For the text-containing cell, return its midpoint in [x, y] coordinate format. 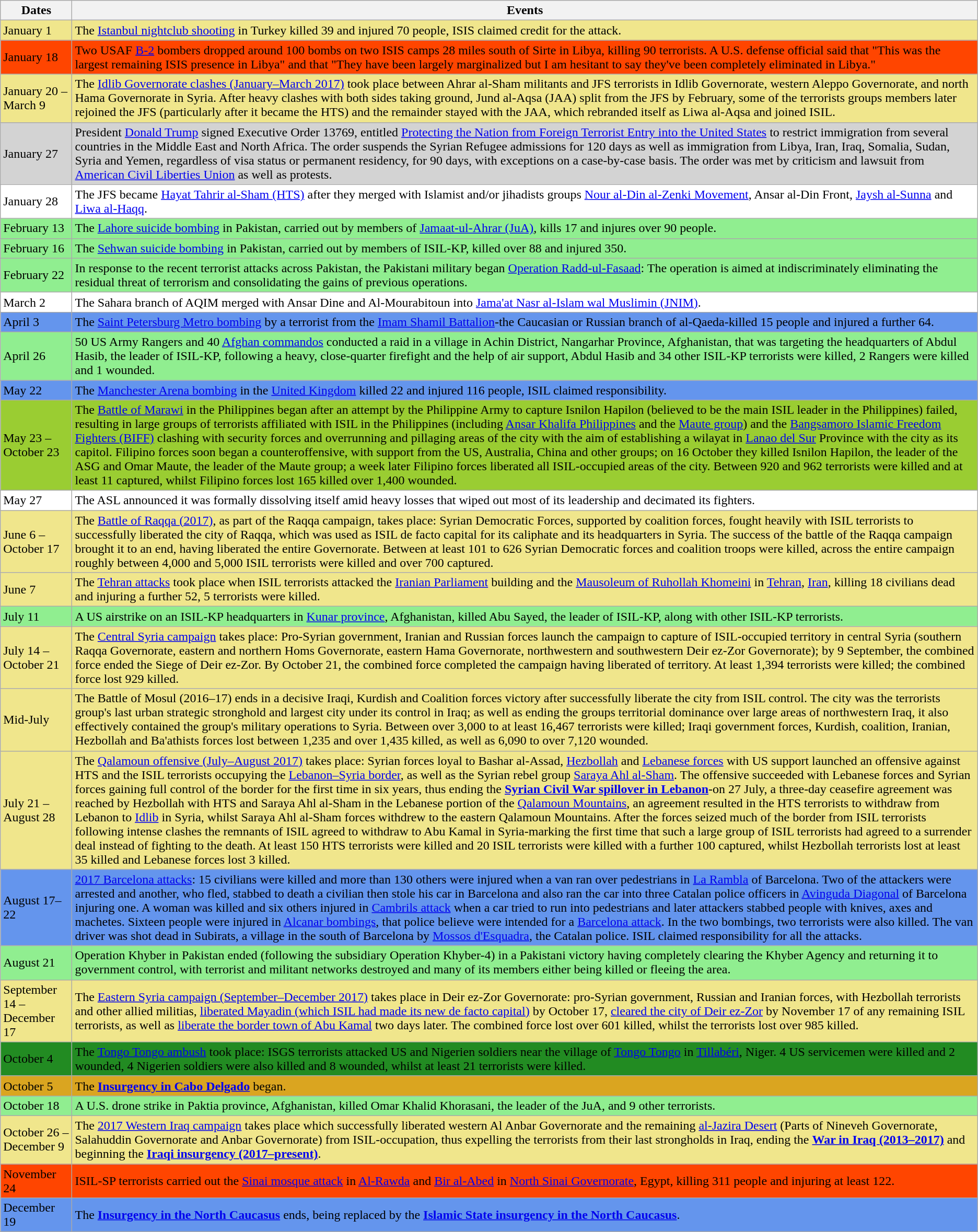
February 13 [37, 228]
November 24 [37, 1181]
January 28 [37, 202]
May 23 – October 23 [37, 445]
The Sehwan suicide bombing in Pakistan, carried out by members of ISIL-KP, killed over 88 and injured 350. [525, 248]
April 3 [37, 322]
A U.S. drone strike in Paktia province, Afghanistan, killed Omar Khalid Khorasani, the leader of the JuA, and 9 other terrorists. [525, 1106]
June 6 – October 17 [37, 541]
May 22 [37, 390]
October 26 – December 9 [37, 1140]
January 27 [37, 154]
The Manchester Arena bombing in the United Kingdom killed 22 and injured 116 people, ISIL claimed responsibility. [525, 390]
February 16 [37, 248]
The Insurgency in the North Caucasus ends, being replaced by the Islamic State insurgency in the North Caucasus. [525, 1215]
The Sahara branch of AQIM merged with Ansar Dine and Al-Mourabitoun into Jama'at Nasr al-Islam wal Muslimin (JNIM). [525, 302]
September 14 – December 17 [37, 1010]
October 5 [37, 1086]
June 7 [37, 589]
December 19 [37, 1215]
August 21 [37, 962]
October 18 [37, 1106]
April 26 [37, 356]
January 1 [37, 30]
March 2 [37, 302]
May 27 [37, 501]
January 18 [37, 57]
October 4 [37, 1059]
February 22 [37, 275]
Events [525, 10]
July 11 [37, 617]
August 17–22 [37, 908]
July 21 – August 28 [37, 810]
January 20 – March 9 [37, 98]
The Insurgency in Cabo Delgado began. [525, 1086]
The ASL announced it was formally dissolving itself amid heavy losses that wiped out most of its leadership and decimated its fighters. [525, 501]
Mid-July [37, 720]
The Istanbul nightclub shooting in Turkey killed 39 and injured 70 people, ISIS claimed credit for the attack. [525, 30]
The Lahore suicide bombing in Pakistan, carried out by members of Jamaat-ul-Ahrar (JuA), kills 17 and injures over 90 people. [525, 228]
July 14 – October 21 [37, 657]
Dates [37, 10]
